Locate the cell with the specified text and output its (x, y) center coordinate. 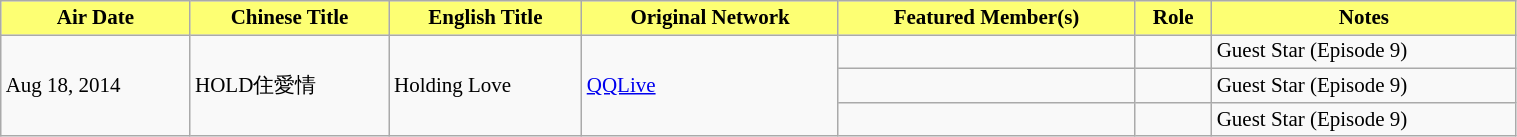
QQLive (710, 86)
Notes (1364, 18)
Aug 18, 2014 (96, 86)
Holding Love (486, 86)
HOLD住愛情 (290, 86)
Original Network (710, 18)
Role (1174, 18)
Featured Member(s) (986, 18)
English Title (486, 18)
Chinese Title (290, 18)
Air Date (96, 18)
